Extract the [x, y] coordinate from the center of the cell holding the provided text.  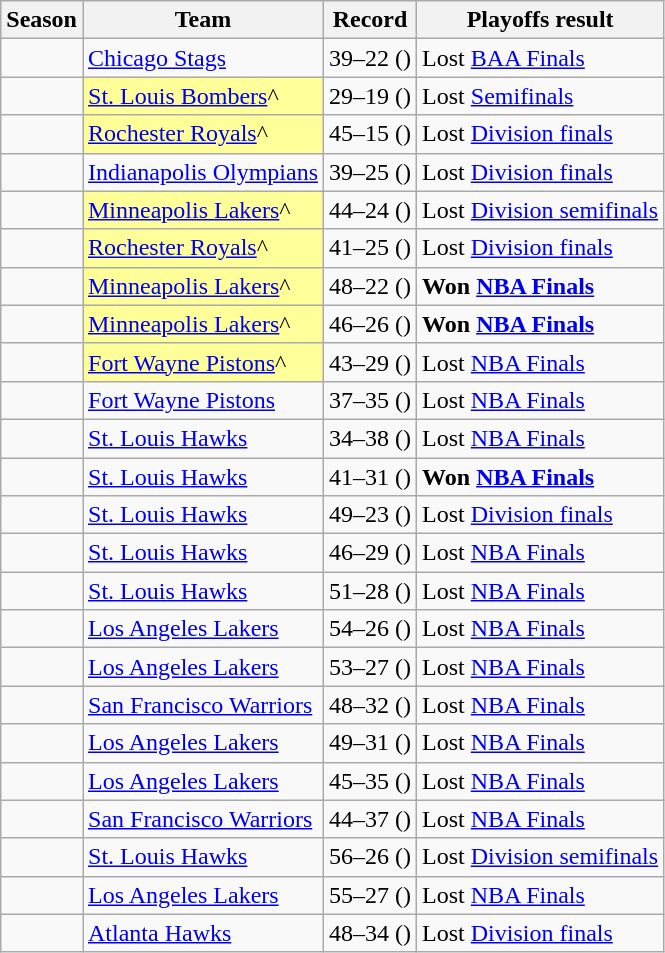
Chicago Stags [202, 58]
Playoffs result [540, 20]
34–38 () [370, 438]
53–27 () [370, 667]
49–23 () [370, 515]
Lost BAA Finals [540, 58]
Indianapolis Olympians [202, 172]
54–26 () [370, 629]
45–35 () [370, 781]
Team [202, 20]
46–26 () [370, 324]
Fort Wayne Pistons [202, 400]
48–22 () [370, 286]
Fort Wayne Pistons^ [202, 362]
43–29 () [370, 362]
Lost Semifinals [540, 96]
39–25 () [370, 172]
39–22 () [370, 58]
49–31 () [370, 743]
44–24 () [370, 210]
48–34 () [370, 933]
41–25 () [370, 248]
29–19 () [370, 96]
56–26 () [370, 857]
51–28 () [370, 591]
45–15 () [370, 134]
37–35 () [370, 400]
41–31 () [370, 477]
46–29 () [370, 553]
St. Louis Bombers^ [202, 96]
48–32 () [370, 705]
44–37 () [370, 819]
55–27 () [370, 895]
Season [42, 20]
Record [370, 20]
Atlanta Hawks [202, 933]
